From the cell containing the given text, extract its center point as (x, y) coordinate. 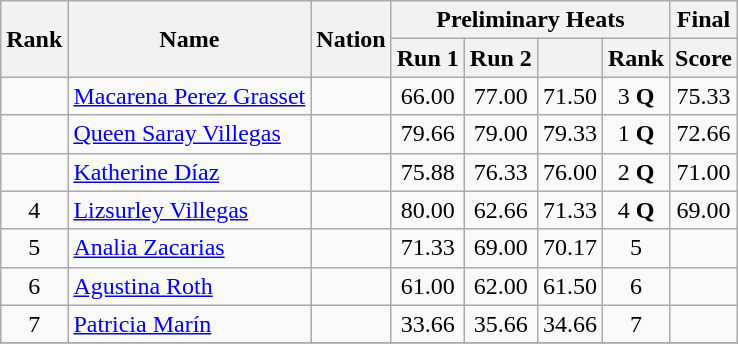
3 Q (636, 96)
62.66 (500, 210)
Patricia Marín (190, 324)
72.66 (704, 134)
Preliminary Heats (530, 20)
70.17 (570, 248)
4 Q (636, 210)
Lizsurley Villegas (190, 210)
61.00 (428, 286)
76.33 (500, 172)
Queen Saray Villegas (190, 134)
75.33 (704, 96)
Katherine Díaz (190, 172)
Name (190, 39)
Nation (351, 39)
77.00 (500, 96)
Run 1 (428, 58)
Analia Zacarias (190, 248)
62.00 (500, 286)
4 (34, 210)
1 Q (636, 134)
61.50 (570, 286)
79.66 (428, 134)
76.00 (570, 172)
71.50 (570, 96)
79.00 (500, 134)
34.66 (570, 324)
Run 2 (500, 58)
75.88 (428, 172)
35.66 (500, 324)
Agustina Roth (190, 286)
Final (704, 20)
33.66 (428, 324)
71.00 (704, 172)
79.33 (570, 134)
2 Q (636, 172)
80.00 (428, 210)
Score (704, 58)
66.00 (428, 96)
Macarena Perez Grasset (190, 96)
